Detect which cell encompasses the target text, then output its [X, Y] center coordinate. 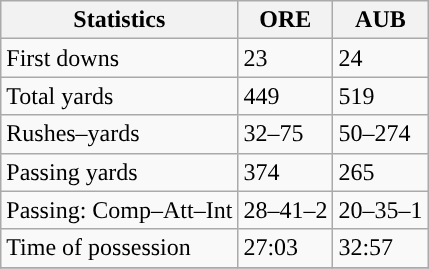
Passing: Comp–Att–Int [120, 210]
32–75 [286, 134]
50–274 [380, 134]
Statistics [120, 20]
AUB [380, 20]
Rushes–yards [120, 134]
374 [286, 172]
Total yards [120, 96]
ORE [286, 20]
20–35–1 [380, 210]
28–41–2 [286, 210]
27:03 [286, 248]
First downs [120, 58]
32:57 [380, 248]
24 [380, 58]
519 [380, 96]
265 [380, 172]
23 [286, 58]
Passing yards [120, 172]
Time of possession [120, 248]
449 [286, 96]
